Scan for the cell matching the given text and deliver its [x, y] coordinate at center. 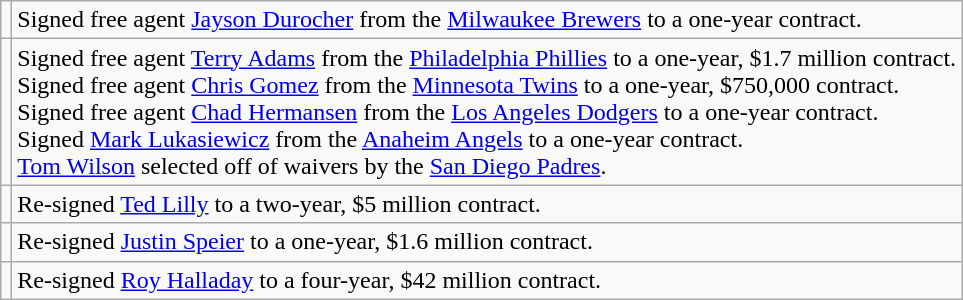
Signed free agent Jayson Durocher from the Milwaukee Brewers to a one-year contract. [487, 20]
Re-signed Justin Speier to a one-year, $1.6 million contract. [487, 242]
Re-signed Ted Lilly to a two-year, $5 million contract. [487, 204]
Re-signed Roy Halladay to a four-year, $42 million contract. [487, 280]
